Identify which cell holds the provided text, then report its (X, Y) central coordinate. 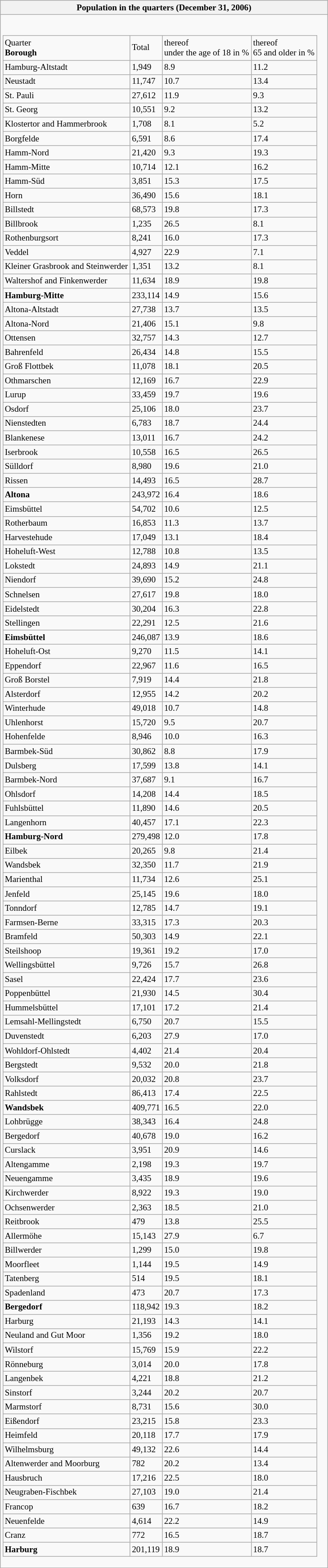
30.0 (284, 1407)
Population in the quarters (December 31, 2006) (164, 8)
Rothenburgsort (67, 238)
22,424 (146, 979)
15,720 (146, 723)
36,490 (146, 195)
12,788 (146, 552)
Poppenbüttel (67, 994)
Harvestehude (67, 537)
Wilstorf (67, 1350)
479 (146, 1222)
16.0 (207, 238)
12,955 (146, 695)
1,949 (146, 67)
Alsterdorf (67, 695)
40,457 (146, 823)
17,599 (146, 766)
Jenfeld (67, 894)
20.3 (284, 923)
22.1 (284, 936)
50,303 (146, 936)
9.5 (207, 723)
Duvenstedt (67, 1036)
24,893 (146, 566)
5.2 (284, 124)
1,299 (146, 1250)
Hohenfelde (67, 737)
Wilhelmsburg (67, 1450)
10.6 (207, 509)
17,101 (146, 1008)
Billbrook (67, 224)
233,114 (146, 295)
38,343 (146, 1122)
17.2 (207, 1008)
40,678 (146, 1136)
49,132 (146, 1450)
Neuengamme (67, 1179)
Billwerder (67, 1250)
32,350 (146, 865)
201,119 (146, 1550)
14,493 (146, 481)
Steilshoop (67, 951)
Niendorf (67, 580)
12,169 (146, 381)
Bramfeld (67, 936)
Hausbruch (67, 1478)
Rissen (67, 481)
Farmsen-Berne (67, 923)
Total (146, 48)
Sinstorf (67, 1393)
Rönneburg (67, 1364)
6,203 (146, 1036)
27,612 (146, 96)
7.1 (284, 253)
246,087 (146, 637)
639 (146, 1507)
Stellingen (67, 623)
Hamburg-Nord (67, 837)
Wellingsbüttel (67, 965)
Hummelsbüttel (67, 1008)
Langenhorn (67, 823)
Cranz (67, 1535)
1,351 (146, 267)
Fuhlsbüttel (67, 809)
15.3 (207, 181)
21,193 (146, 1322)
Dulsberg (67, 766)
Neuenfelde (67, 1521)
6,750 (146, 1022)
14.2 (207, 695)
Reitbrook (67, 1222)
49,018 (146, 709)
20,265 (146, 851)
473 (146, 1293)
Lohbrügge (67, 1122)
Blankenese (67, 438)
Hoheluft-West (67, 552)
15.2 (207, 580)
27,617 (146, 595)
Kleiner Grasbrook and Steinwerder (67, 267)
10,558 (146, 452)
15.7 (207, 965)
25,106 (146, 409)
12.6 (207, 880)
25.5 (284, 1222)
30,862 (146, 751)
Eißendorf (67, 1421)
Hamm-Mitte (67, 167)
6,783 (146, 423)
30.4 (284, 994)
12.1 (207, 167)
Groß Flottbek (67, 367)
Billstedt (67, 210)
21,930 (146, 994)
Horn (67, 195)
54,702 (146, 509)
Altona-Nord (67, 324)
Ohlsdorf (67, 794)
20,118 (146, 1436)
3,951 (146, 1150)
14.7 (207, 908)
15.0 (207, 1250)
33,315 (146, 923)
37,687 (146, 780)
Hoheluft-Ost (67, 652)
22.6 (207, 1450)
Hamm-Nord (67, 153)
Curslack (67, 1150)
8,241 (146, 238)
30,204 (146, 609)
772 (146, 1535)
7,919 (146, 680)
17.5 (284, 181)
15,143 (146, 1236)
QuarterBorough (67, 48)
Spadenland (67, 1293)
26,434 (146, 352)
19,361 (146, 951)
17,049 (146, 537)
Barmbek-Süd (67, 751)
9.2 (207, 110)
3,244 (146, 1393)
24.4 (284, 423)
9,270 (146, 652)
2,363 (146, 1208)
8.6 (207, 139)
10,551 (146, 110)
8.8 (207, 751)
21.9 (284, 865)
11.9 (207, 96)
782 (146, 1464)
3,014 (146, 1364)
26.8 (284, 965)
68,573 (146, 210)
25.1 (284, 880)
Ochsenwerder (67, 1208)
Lurup (67, 395)
27,738 (146, 309)
Eidelstedt (67, 609)
21.1 (284, 566)
86,413 (146, 1093)
9,726 (146, 965)
15.9 (207, 1350)
9,532 (146, 1065)
6,591 (146, 139)
22.3 (284, 823)
St. Pauli (67, 96)
Heimfeld (67, 1436)
13.9 (207, 637)
9.1 (207, 780)
Hamm-Süd (67, 181)
2,198 (146, 1165)
12,785 (146, 908)
Neustadt (67, 82)
4,614 (146, 1521)
22,291 (146, 623)
32,757 (146, 338)
Waltershof and Finkenwerder (67, 281)
3,435 (146, 1179)
21,420 (146, 153)
Winterhude (67, 709)
Allermöhe (67, 1236)
10.8 (207, 552)
Ottensen (67, 338)
20.4 (284, 1051)
Borgfelde (67, 139)
Rahlstedt (67, 1093)
15,769 (146, 1350)
Hamburg-Altstadt (67, 67)
Wohldorf-Ohlstedt (67, 1051)
17,216 (146, 1478)
8,946 (146, 737)
23,215 (146, 1421)
Moorfleet (67, 1264)
Nienstedten (67, 423)
18.4 (284, 537)
22.0 (284, 1108)
14.5 (207, 994)
20.8 (207, 1079)
11.2 (284, 67)
Lokstedt (67, 566)
13.1 (207, 537)
4,927 (146, 253)
Bergstedt (67, 1065)
Uhlenhorst (67, 723)
8.9 (207, 67)
Francop (67, 1507)
Altona-Altstadt (67, 309)
11,890 (146, 809)
19.1 (284, 908)
39,690 (146, 580)
Sülldorf (67, 466)
13,011 (146, 438)
243,972 (146, 495)
1,708 (146, 124)
10.0 (207, 737)
21,406 (146, 324)
20.9 (207, 1150)
11.3 (207, 523)
18.8 (207, 1378)
118,942 (146, 1307)
Othmarschen (67, 381)
Altenwerder and Moorburg (67, 1464)
Lemsahl-Mellingstedt (67, 1022)
22.8 (284, 609)
Marienthal (67, 880)
Altengamme (67, 1165)
Rotherbaum (67, 523)
27,103 (146, 1492)
15.8 (207, 1421)
Neuland and Gut Moor (67, 1336)
4,402 (146, 1051)
Tonndorf (67, 908)
Veddel (67, 253)
16,853 (146, 523)
Klostertor and Hammerbrook (67, 124)
Altona (67, 495)
33,459 (146, 395)
Kirchwerder (67, 1193)
Marmstorf (67, 1407)
St. Georg (67, 110)
23.3 (284, 1421)
17.1 (207, 823)
11.5 (207, 652)
8,731 (146, 1407)
1,235 (146, 224)
11,078 (146, 367)
Tatenberg (67, 1279)
Eppendorf (67, 666)
thereof 65 and older in % (284, 48)
Schnelsen (67, 595)
Langenbek (67, 1378)
11,634 (146, 281)
Eilbek (67, 851)
514 (146, 1279)
23.6 (284, 979)
Osdorf (67, 409)
3,851 (146, 181)
25,145 (146, 894)
Volksdorf (67, 1079)
28.7 (284, 481)
4,221 (146, 1378)
Neugraben-Fischbek (67, 1492)
Hamburg-Mitte (67, 295)
6.7 (284, 1236)
Bahrenfeld (67, 352)
24.2 (284, 438)
279,498 (146, 837)
14,208 (146, 794)
Groß Borstel (67, 680)
Sasel (67, 979)
11,747 (146, 82)
11.7 (207, 865)
1,356 (146, 1336)
Barmbek-Nord (67, 780)
12.7 (284, 338)
21.2 (284, 1378)
21.6 (284, 623)
12.0 (207, 837)
22,967 (146, 666)
1,144 (146, 1264)
20,032 (146, 1079)
10,714 (146, 167)
409,771 (146, 1108)
Iserbrook (67, 452)
thereof under the age of 18 in % (207, 48)
11,734 (146, 880)
8,980 (146, 466)
15.1 (207, 324)
11.6 (207, 666)
8,922 (146, 1193)
